Extract the [x, y] coordinate from the center of the cell holding the provided text.  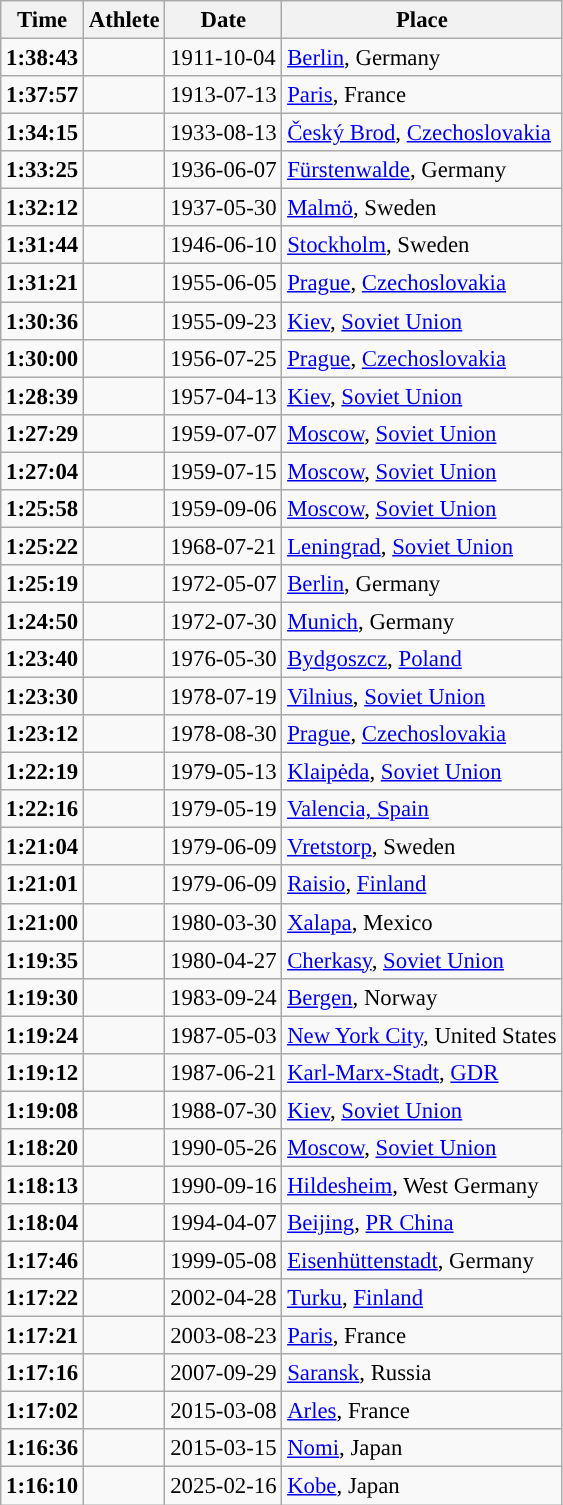
Klaipėda, Soviet Union [422, 772]
1972-05-07 [224, 584]
1959-07-15 [224, 471]
Xalapa, Mexico [422, 922]
2007-09-29 [224, 1373]
1:18:04 [42, 1223]
1979-05-13 [224, 772]
1979-05-19 [224, 809]
1978-08-30 [224, 734]
Bergen, Norway [422, 997]
1913-07-13 [224, 95]
1:17:16 [42, 1373]
1:17:21 [42, 1336]
1994-04-07 [224, 1223]
1:22:19 [42, 772]
Eisenhüttenstadt, Germany [422, 1261]
1:28:39 [42, 396]
1978-07-19 [224, 697]
1:16:36 [42, 1449]
Saransk, Russia [422, 1373]
1:32:12 [42, 208]
1:25:19 [42, 584]
1:21:04 [42, 847]
1:34:15 [42, 133]
Arles, France [422, 1411]
1933-08-13 [224, 133]
1:17:02 [42, 1411]
1:38:43 [42, 58]
1:18:13 [42, 1185]
1911-10-04 [224, 58]
2015-03-15 [224, 1449]
1946-06-10 [224, 245]
1:18:20 [42, 1148]
1:17:46 [42, 1261]
1:23:40 [42, 659]
1:19:12 [42, 1073]
Bydgoszcz, Poland [422, 659]
Kobe, Japan [422, 1486]
1:33:25 [42, 170]
1988-07-30 [224, 1110]
1:27:29 [42, 433]
Beijing, PR China [422, 1223]
1987-06-21 [224, 1073]
Leningrad, Soviet Union [422, 546]
Time [42, 20]
1957-04-13 [224, 396]
1:24:50 [42, 621]
1:17:22 [42, 1298]
1959-09-06 [224, 509]
Vilnius, Soviet Union [422, 697]
1959-07-07 [224, 433]
2025-02-16 [224, 1486]
1:25:22 [42, 546]
1983-09-24 [224, 997]
Karl-Marx-Stadt, GDR [422, 1073]
1:19:08 [42, 1110]
1:27:04 [42, 471]
1:19:24 [42, 1035]
1968-07-21 [224, 546]
New York City, United States [422, 1035]
1:19:30 [42, 997]
Český Brod, Czechoslovakia [422, 133]
Valencia, Spain [422, 809]
Munich, Germany [422, 621]
Fürstenwalde, Germany [422, 170]
1999-05-08 [224, 1261]
1990-09-16 [224, 1185]
1:37:57 [42, 95]
1:30:00 [42, 358]
Place [422, 20]
1936-06-07 [224, 170]
Athlete [124, 20]
Hildesheim, West Germany [422, 1185]
1:30:36 [42, 321]
Raisio, Finland [422, 885]
1956-07-25 [224, 358]
1:31:44 [42, 245]
1980-04-27 [224, 960]
1937-05-30 [224, 208]
Nomi, Japan [422, 1449]
2003-08-23 [224, 1336]
1:21:01 [42, 885]
1955-09-23 [224, 321]
1:31:21 [42, 283]
1:23:12 [42, 734]
Vretstorp, Sweden [422, 847]
1990-05-26 [224, 1148]
Cherkasy, Soviet Union [422, 960]
1:25:58 [42, 509]
Date [224, 20]
1976-05-30 [224, 659]
1:16:10 [42, 1486]
1955-06-05 [224, 283]
1972-07-30 [224, 621]
Malmö, Sweden [422, 208]
2002-04-28 [224, 1298]
2015-03-08 [224, 1411]
1987-05-03 [224, 1035]
1:23:30 [42, 697]
Stockholm, Sweden [422, 245]
Turku, Finland [422, 1298]
1980-03-30 [224, 922]
1:21:00 [42, 922]
1:22:16 [42, 809]
1:19:35 [42, 960]
